Pinpoint the cell where the given text exists, returning its [x, y] midpoint coordinate. 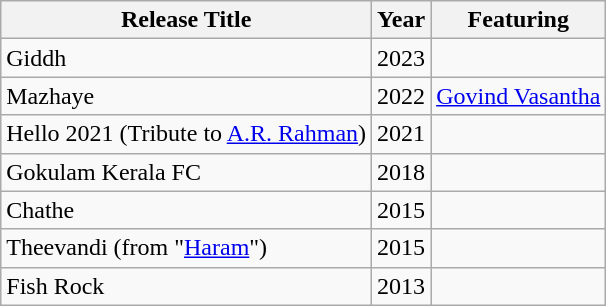
Year [402, 20]
Hello 2021 (Tribute to A.R. Rahman) [186, 134]
Fish Rock [186, 286]
Mazhaye [186, 96]
2021 [402, 134]
Theevandi (from "Haram") [186, 248]
Release Title [186, 20]
Govind Vasantha [518, 96]
2023 [402, 58]
Giddh [186, 58]
Chathe [186, 210]
2022 [402, 96]
Featuring [518, 20]
2013 [402, 286]
Gokulam Kerala FC [186, 172]
2018 [402, 172]
